Return the (x, y) coordinate for the center point of the cell that contains the specified text.  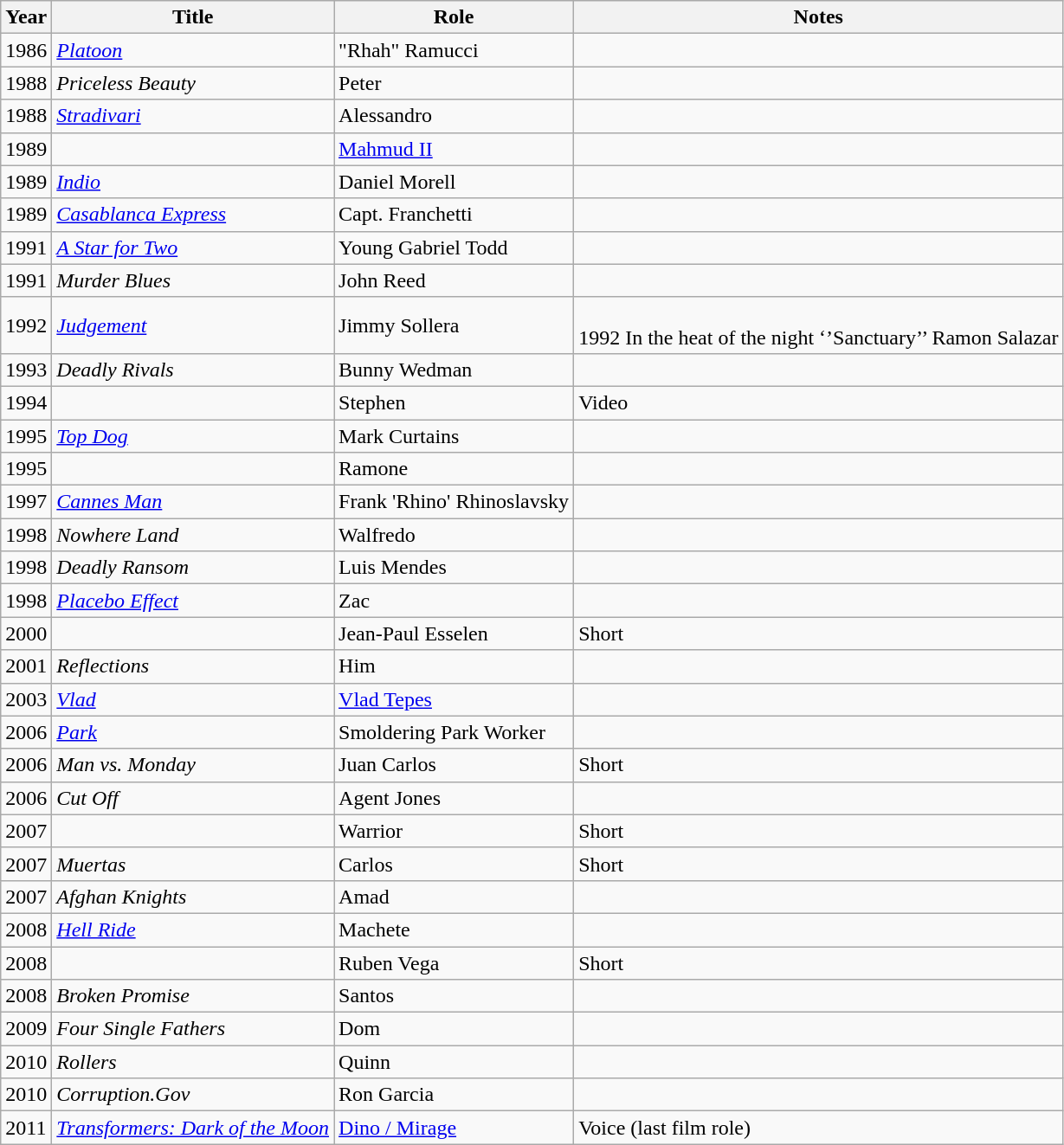
Man vs. Monday (193, 765)
Daniel Morell (454, 182)
Ruben Vega (454, 963)
Hell Ride (193, 930)
Alessandro (454, 116)
Placebo Effect (193, 601)
Zac (454, 601)
Jean-Paul Esselen (454, 634)
Deadly Rivals (193, 370)
Young Gabriel Todd (454, 248)
Mark Curtains (454, 435)
Title (193, 17)
Indio (193, 182)
Deadly Ransom (193, 568)
"Rhah" Ramucci (454, 50)
1992 In the heat of the night ‘’Sanctuary’’ Ramon Salazar (819, 325)
Four Single Fathers (193, 1029)
Cannes Man (193, 502)
Vlad (193, 699)
Capt. Franchetti (454, 215)
John Reed (454, 280)
1997 (26, 502)
Peter (454, 83)
2003 (26, 699)
Stephen (454, 402)
Amad (454, 897)
Vlad Tepes (454, 699)
Frank 'Rhino' Rhinoslavsky (454, 502)
2001 (26, 666)
Priceless Beauty (193, 83)
Murder Blues (193, 280)
Ron Garcia (454, 1095)
1994 (26, 402)
Judgement (193, 325)
Luis Mendes (454, 568)
2009 (26, 1029)
Agent Jones (454, 798)
Corruption.Gov (193, 1095)
Him (454, 666)
Reflections (193, 666)
2000 (26, 634)
Broken Promise (193, 996)
Rollers (193, 1062)
Walfredo (454, 535)
Ramone (454, 469)
Year (26, 17)
Nowhere Land (193, 535)
Warrior (454, 831)
Role (454, 17)
Video (819, 402)
Notes (819, 17)
Machete (454, 930)
Dom (454, 1029)
Smoldering Park Worker (454, 732)
Top Dog (193, 435)
Transformers: Dark of the Moon (193, 1128)
Park (193, 732)
1986 (26, 50)
Casablanca Express (193, 215)
Juan Carlos (454, 765)
Jimmy Sollera (454, 325)
Muertas (193, 864)
1992 (26, 325)
A Star for Two (193, 248)
2011 (26, 1128)
Bunny Wedman (454, 370)
Carlos (454, 864)
Stradivari (193, 116)
Santos (454, 996)
Mahmud II (454, 149)
Cut Off (193, 798)
Dino / Mirage (454, 1128)
1993 (26, 370)
Quinn (454, 1062)
Afghan Knights (193, 897)
Platoon (193, 50)
Voice (last film role) (819, 1128)
